Scan for the cell matching the given text and deliver its [x, y] coordinate at center. 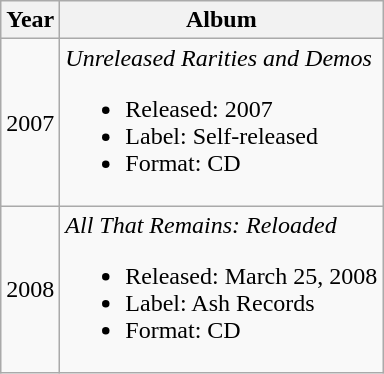
All That Remains: ReloadedReleased: March 25, 2008Label: Ash RecordsFormat: CD [222, 290]
2007 [30, 122]
2008 [30, 290]
Unreleased Rarities and DemosReleased: 2007Label: Self-releasedFormat: CD [222, 122]
Year [30, 20]
Album [222, 20]
